Scan for the cell matching the given text and deliver its (x, y) coordinate at center. 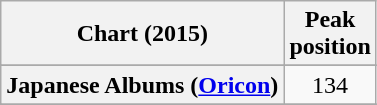
Chart (2015) (142, 34)
Peakposition (330, 34)
134 (330, 85)
Japanese Albums (Oricon) (142, 85)
